Capture the cell that displays the provided text and extract its (X, Y) central coordinate. 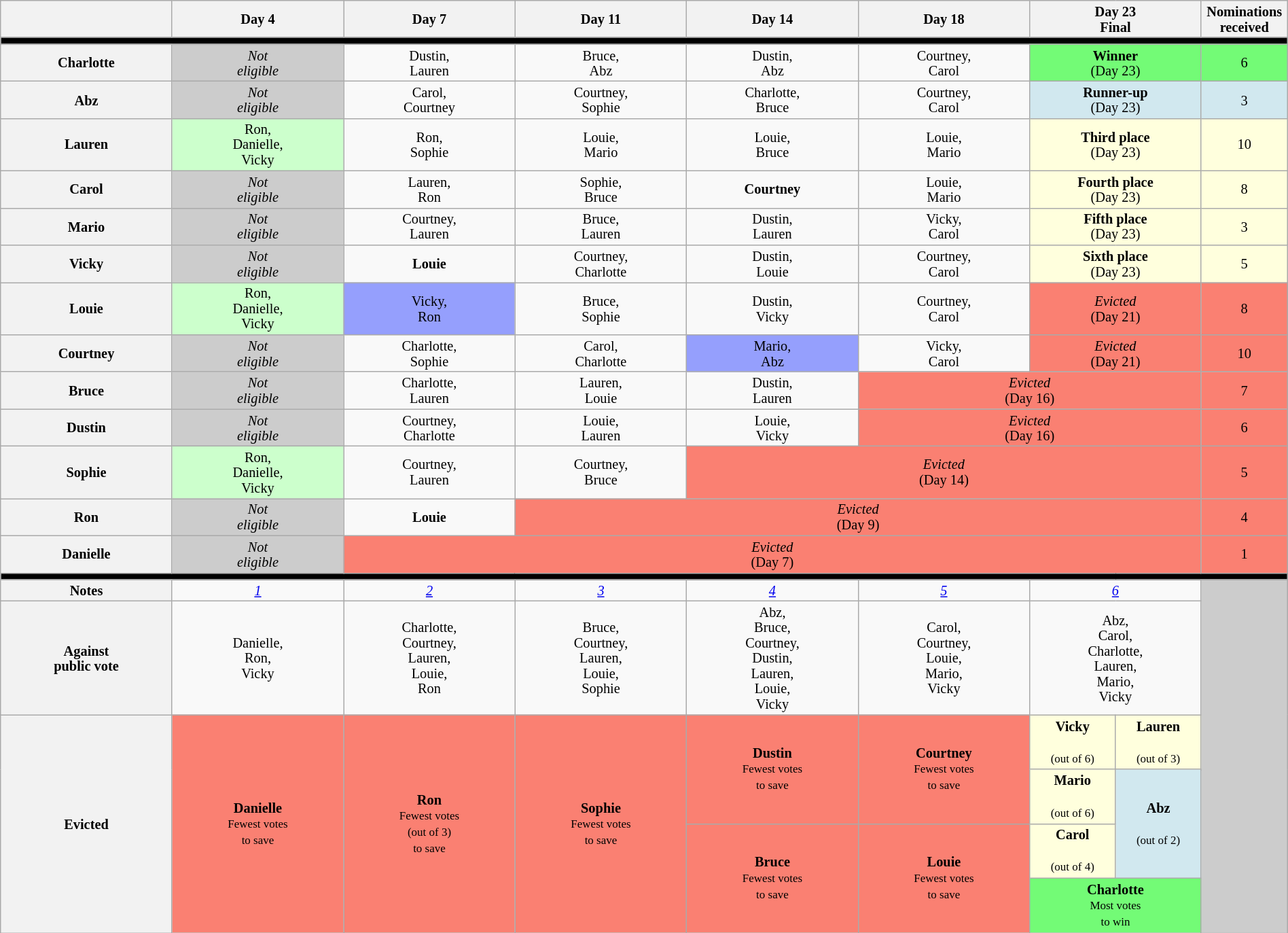
7 (1245, 390)
Carol,Courtney,Louie,Mario,Vicky (944, 658)
CourtneyFewest votesto save (944, 769)
RonFewest votes(out of 3)to save (429, 824)
Bruce,Courtney,Lauren,Louie,Sophie (601, 658)
Sophie (86, 472)
Courtney,Sophie (601, 99)
Bruce,Lauren (601, 227)
2 (429, 590)
Mario(out of 6) (1073, 796)
Evicted(Day 9) (858, 516)
Winner(Day 23) (1115, 63)
Courtney,Bruce (601, 472)
Dustin,Abz (772, 63)
Vicky(out of 6) (1073, 742)
Louie,Bruce (772, 144)
Day 11 (601, 19)
CharlotteMost votesto win (1115, 905)
Mario (86, 227)
Day 14 (772, 19)
Bruce (86, 390)
DanielleFewest votesto save (257, 824)
Charlotte (86, 63)
Bruce,Sophie (601, 309)
Abz(out of 2) (1158, 824)
Ron (86, 516)
Notes (86, 590)
Louie,Lauren (601, 428)
Fourth place(Day 23) (1115, 189)
Danielle,Ron,Vicky (257, 658)
Abz (86, 99)
Ron,Sophie (429, 144)
Dustin (86, 428)
Carol(out of 4) (1073, 851)
Sophie,Bruce (601, 189)
Third place(Day 23) (1115, 144)
Lauren(out of 3) (1158, 742)
Evicted(Day 14) (944, 472)
DustinFewest votesto save (772, 769)
Charlotte,Bruce (772, 99)
Evicted (86, 824)
Charlotte,Lauren (429, 390)
Day 4 (257, 19)
Evicted(Day 7) (772, 554)
Bruce,Abz (601, 63)
BruceFewest votesto save (772, 878)
Carol (86, 189)
Abz,Bruce,Courtney,Dustin,Lauren,Louie,Vicky (772, 658)
Charlotte,Sophie (429, 353)
Carol,Courtney (429, 99)
Nominationsreceived (1245, 19)
Dustin,Vicky (772, 309)
Lauren,Louie (601, 390)
Runner-up(Day 23) (1115, 99)
Mario,Abz (772, 353)
Vicky (86, 264)
Danielle (86, 554)
Louie,Vicky (772, 428)
Vicky,Ron (429, 309)
Sixth place(Day 23) (1115, 264)
Dustin,Louie (772, 264)
Againstpublic vote (86, 658)
Abz,Carol,Charlotte,Lauren,Mario,Vicky (1115, 658)
Charlotte,Courtney,Lauren,Louie,Ron (429, 658)
Day 7 (429, 19)
Day 18 (944, 19)
Fifth place(Day 23) (1115, 227)
Lauren,Ron (429, 189)
LouieFewest votesto save (944, 878)
Day 23Final (1115, 19)
Carol,Charlotte (601, 353)
Lauren (86, 144)
SophieFewest votesto save (601, 824)
